Identify which cell holds the provided text, then report its [x, y] central coordinate. 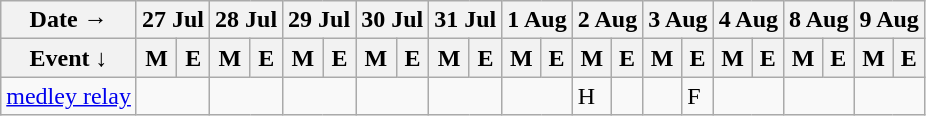
F [698, 96]
Date → [69, 20]
H [592, 96]
2 Aug [607, 20]
27 Jul [172, 20]
9 Aug [889, 20]
8 Aug [819, 20]
30 Jul [392, 20]
28 Jul [246, 20]
4 Aug [748, 20]
3 Aug [678, 20]
medley relay [69, 96]
29 Jul [320, 20]
1 Aug [537, 20]
Event ↓ [69, 58]
31 Jul [466, 20]
